Capture the cell that displays the provided text and extract its [X, Y] central coordinate. 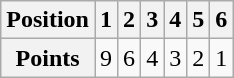
Points [48, 58]
Position [48, 20]
9 [106, 58]
5 [198, 20]
